Capture the cell that displays the provided text and extract its (x, y) central coordinate. 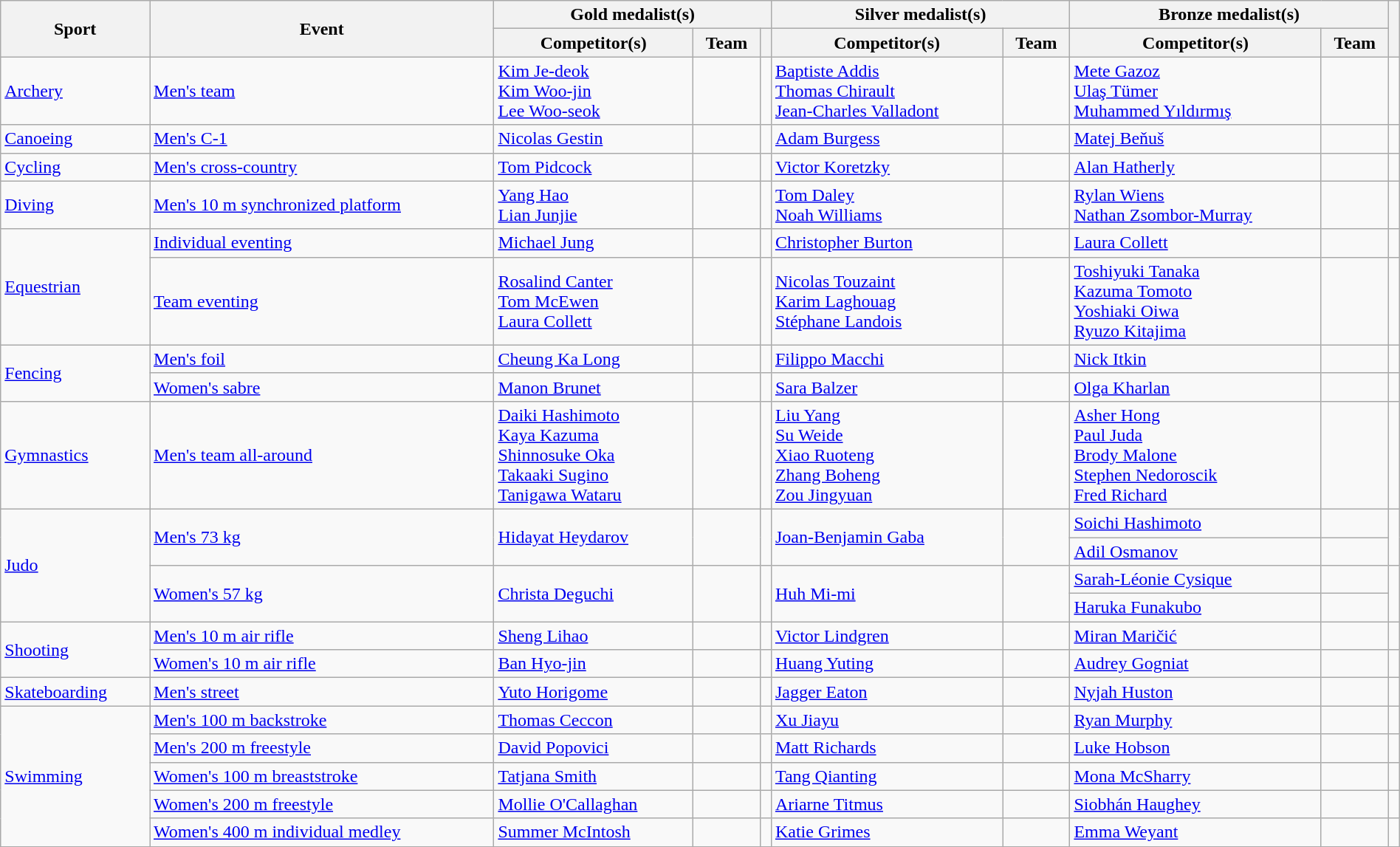
Tom Pidcock (594, 167)
Miran Maričić (1195, 636)
Shooting (75, 650)
Sheng Lihao (594, 636)
Sarah-Léonie Cysique (1195, 580)
Soichi Hashimoto (1195, 523)
Fencing (75, 373)
Skateboarding (75, 692)
Ban Hyo-jin (594, 664)
Joan-Benjamin Gaba (886, 537)
Mollie O'Callaghan (594, 804)
Cheung Ka Long (594, 359)
Bronze medalist(s) (1229, 15)
Olga Kharlan (1195, 387)
Tatjana Smith (594, 776)
Mete Gazoz Ulaş Tümer Muhammed Yıldırmış (1195, 91)
Toshiyuki Tanaka Kazuma Tomoto Yoshiaki Oiwa Ryuzo Kitajima (1195, 301)
Women's 10 m air rifle (322, 664)
Yuto Horigome (594, 692)
Gymnastics (75, 455)
Audrey Gogniat (1195, 664)
Women's sabre (322, 387)
Judo (75, 565)
Men's team all-around (322, 455)
Women's 400 m individual medley (322, 832)
Rylan Wiens Nathan Zsombor-Murray (1195, 205)
Men's cross-country (322, 167)
Xu Jiayu (886, 720)
Women's 200 m freestyle (322, 804)
Diving (75, 205)
Canoeing (75, 139)
Event (322, 29)
Huang Yuting (886, 664)
Asher Hong Paul Juda Brody Malone Stephen Nedoroscik Fred Richard (1195, 455)
Men's foil (322, 359)
Yang Hao Lian Junjie (594, 205)
Summer McIntosh (594, 832)
Women's 100 m breaststroke (322, 776)
Michael Jung (594, 243)
Victor Koretzky (886, 167)
Adil Osmanov (1195, 552)
Thomas Ceccon (594, 720)
Men's 100 m backstroke (322, 720)
Men's street (322, 692)
Men's 10 m synchronized platform (322, 205)
Team eventing (322, 301)
Emma Weyant (1195, 832)
Mona McSharry (1195, 776)
Men's 73 kg (322, 537)
Filippo Macchi (886, 359)
Ariarne Titmus (886, 804)
Liu Yang Su Weide Xiao Ruoteng Zhang Boheng Zou Jingyuan (886, 455)
Kim Je-deok Kim Woo-jin Lee Woo-seok (594, 91)
Manon Brunet (594, 387)
Men's C-1 (322, 139)
Cycling (75, 167)
Victor Lindgren (886, 636)
Hidayat Heydarov (594, 537)
Men's team (322, 91)
Siobhán Haughey (1195, 804)
Nicolas Gestin (594, 139)
Alan Hatherly (1195, 167)
Daiki Hashimoto Kaya Kazuma Shinnosuke Oka Takaaki Sugino Tanigawa Wataru (594, 455)
Individual eventing (322, 243)
Christopher Burton (886, 243)
Matt Richards (886, 748)
Nyjah Huston (1195, 692)
Luke Hobson (1195, 748)
Sport (75, 29)
Katie Grimes (886, 832)
Silver medalist(s) (920, 15)
Nicolas Touzaint Karim Laghouag Stéphane Landois (886, 301)
Jagger Eaton (886, 692)
Laura Collett (1195, 243)
Sara Balzer (886, 387)
Nick Itkin (1195, 359)
Swimming (75, 776)
Men's 10 m air rifle (322, 636)
Baptiste Addis Thomas Chirault Jean-Charles Valladont (886, 91)
Rosalind Canter Tom McEwen Laura Collett (594, 301)
Huh Mi-mi (886, 594)
Adam Burgess (886, 139)
Gold medalist(s) (633, 15)
Christa Deguchi (594, 594)
Women's 57 kg (322, 594)
Men's 200 m freestyle (322, 748)
Tom Daley Noah Williams (886, 205)
Equestrian (75, 287)
Matej Beňuš (1195, 139)
David Popovici (594, 748)
Haruka Funakubo (1195, 608)
Archery (75, 91)
Tang Qianting (886, 776)
Ryan Murphy (1195, 720)
